Search for the cell housing the specified text and yield its (X, Y) center coordinate. 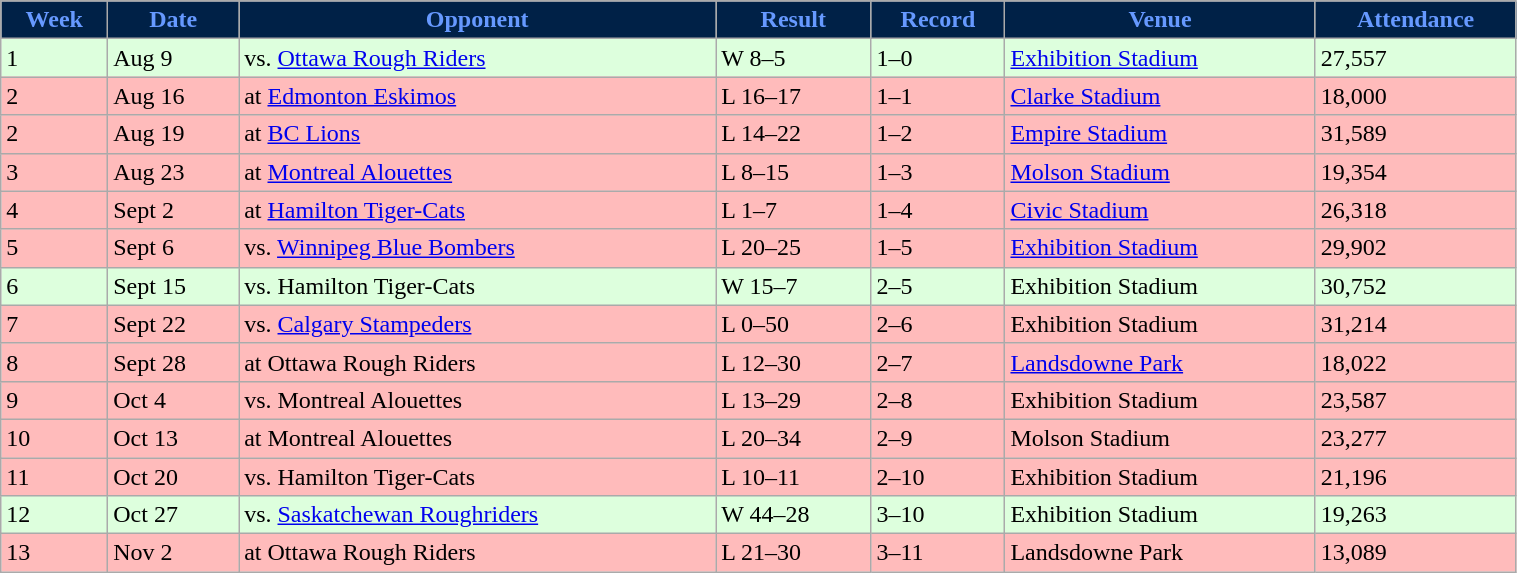
Empire Stadium (1160, 134)
13 (54, 553)
at BC Lions (478, 134)
L 21–30 (794, 553)
at Hamilton Tiger-Cats (478, 210)
Aug 9 (174, 58)
vs. Calgary Stampeders (478, 324)
vs. Montreal Alouettes (478, 400)
Clarke Stadium (1160, 96)
31,589 (1416, 134)
L 12–30 (794, 362)
Civic Stadium (1160, 210)
Aug 19 (174, 134)
19,354 (1416, 172)
L 1–7 (794, 210)
18,000 (1416, 96)
Nov 2 (174, 553)
1–2 (938, 134)
2–7 (938, 362)
23,277 (1416, 438)
10 (54, 438)
19,263 (1416, 515)
vs. Ottawa Rough Riders (478, 58)
2–8 (938, 400)
2–9 (938, 438)
3 (54, 172)
2–5 (938, 286)
11 (54, 477)
W 8–5 (794, 58)
Aug 23 (174, 172)
Sept 28 (174, 362)
Date (174, 20)
Sept 22 (174, 324)
Record (938, 20)
Attendance (1416, 20)
Oct 4 (174, 400)
3–10 (938, 515)
L 0–50 (794, 324)
L 10–11 (794, 477)
30,752 (1416, 286)
9 (54, 400)
Aug 16 (174, 96)
1–4 (938, 210)
1–3 (938, 172)
27,557 (1416, 58)
Oct 13 (174, 438)
23,587 (1416, 400)
vs. Saskatchewan Roughriders (478, 515)
7 (54, 324)
vs. Winnipeg Blue Bombers (478, 248)
L 20–34 (794, 438)
1–5 (938, 248)
3–11 (938, 553)
1 (54, 58)
Sept 2 (174, 210)
12 (54, 515)
18,022 (1416, 362)
L 14–22 (794, 134)
26,318 (1416, 210)
L 16–17 (794, 96)
Result (794, 20)
W 44–28 (794, 515)
1–1 (938, 96)
8 (54, 362)
Week (54, 20)
1–0 (938, 58)
Venue (1160, 20)
21,196 (1416, 477)
at Edmonton Eskimos (478, 96)
Sept 15 (174, 286)
29,902 (1416, 248)
Sept 6 (174, 248)
Oct 20 (174, 477)
2–10 (938, 477)
4 (54, 210)
W 15–7 (794, 286)
13,089 (1416, 553)
L 13–29 (794, 400)
L 20–25 (794, 248)
2–6 (938, 324)
Opponent (478, 20)
31,214 (1416, 324)
Oct 27 (174, 515)
6 (54, 286)
L 8–15 (794, 172)
5 (54, 248)
